From the cell containing the given text, extract its center point as (x, y) coordinate. 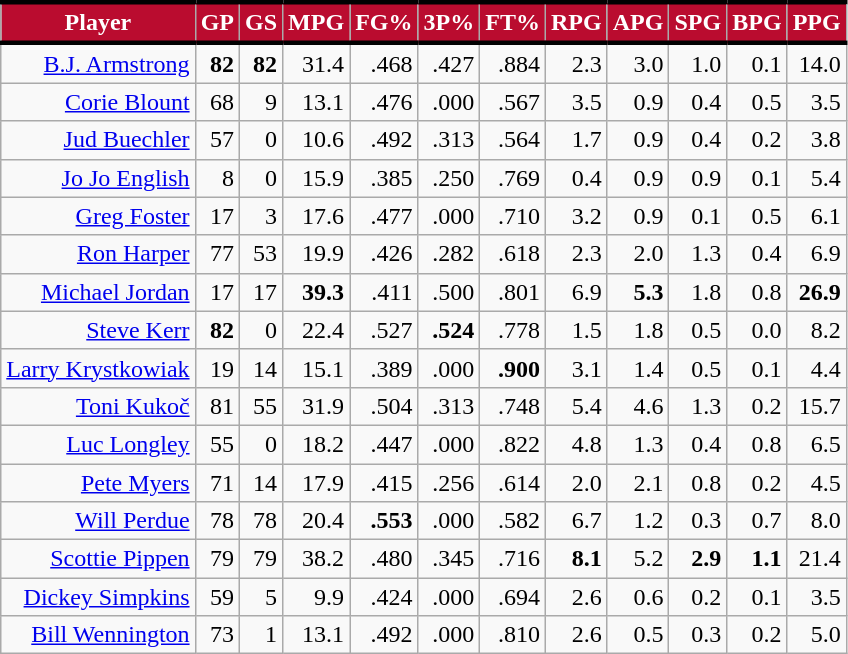
5.2 (638, 559)
Michael Jordan (98, 292)
10.6 (316, 140)
.385 (384, 178)
.504 (384, 406)
.468 (384, 63)
1.2 (638, 521)
22.4 (316, 330)
4.6 (638, 406)
0.6 (638, 597)
.447 (384, 444)
59 (217, 597)
.567 (513, 102)
.778 (513, 330)
.476 (384, 102)
3.1 (576, 368)
APG (638, 22)
.694 (513, 597)
39.3 (316, 292)
GP (217, 22)
15.9 (316, 178)
5 (260, 597)
.527 (384, 330)
31.9 (316, 406)
.524 (449, 330)
26.9 (816, 292)
.748 (513, 406)
.614 (513, 483)
GS (260, 22)
6.5 (816, 444)
SPG (698, 22)
Steve Kerr (98, 330)
Will Perdue (98, 521)
.582 (513, 521)
Greg Foster (98, 216)
3.0 (638, 63)
Larry Krystkowiak (98, 368)
2.1 (638, 483)
Toni Kukoč (98, 406)
8.2 (816, 330)
Scottie Pippen (98, 559)
6.1 (816, 216)
.345 (449, 559)
57 (217, 140)
1.5 (576, 330)
.900 (513, 368)
4.8 (576, 444)
8.0 (816, 521)
MPG (316, 22)
.250 (449, 178)
.477 (384, 216)
38.2 (316, 559)
1 (260, 635)
4.5 (816, 483)
71 (217, 483)
17.9 (316, 483)
1.4 (638, 368)
.801 (513, 292)
.389 (384, 368)
5.3 (638, 292)
17.6 (316, 216)
81 (217, 406)
3.8 (816, 140)
FG% (384, 22)
Bill Wennington (98, 635)
Corie Blount (98, 102)
3P% (449, 22)
0.0 (757, 330)
RPG (576, 22)
3.2 (576, 216)
9.9 (316, 597)
.618 (513, 254)
1.1 (757, 559)
.415 (384, 483)
8.1 (576, 559)
.500 (449, 292)
0.7 (757, 521)
Ron Harper (98, 254)
.553 (384, 521)
19 (217, 368)
B.J. Armstrong (98, 63)
.282 (449, 254)
Jud Buechler (98, 140)
.411 (384, 292)
14.0 (816, 63)
4.4 (816, 368)
77 (217, 254)
.424 (384, 597)
.769 (513, 178)
PPG (816, 22)
FT% (513, 22)
.710 (513, 216)
.564 (513, 140)
31.4 (316, 63)
73 (217, 635)
Player (98, 22)
.480 (384, 559)
.822 (513, 444)
.810 (513, 635)
Jo Jo English (98, 178)
19.9 (316, 254)
Pete Myers (98, 483)
20.4 (316, 521)
53 (260, 254)
.427 (449, 63)
1.7 (576, 140)
15.1 (316, 368)
5.0 (816, 635)
9 (260, 102)
8 (217, 178)
Luc Longley (98, 444)
.256 (449, 483)
Dickey Simpkins (98, 597)
18.2 (316, 444)
6.7 (576, 521)
1.0 (698, 63)
15.7 (816, 406)
.716 (513, 559)
3 (260, 216)
.426 (384, 254)
68 (217, 102)
BPG (757, 22)
.884 (513, 63)
2.9 (698, 559)
21.4 (816, 559)
